For the text-containing cell, return its midpoint in [X, Y] coordinate format. 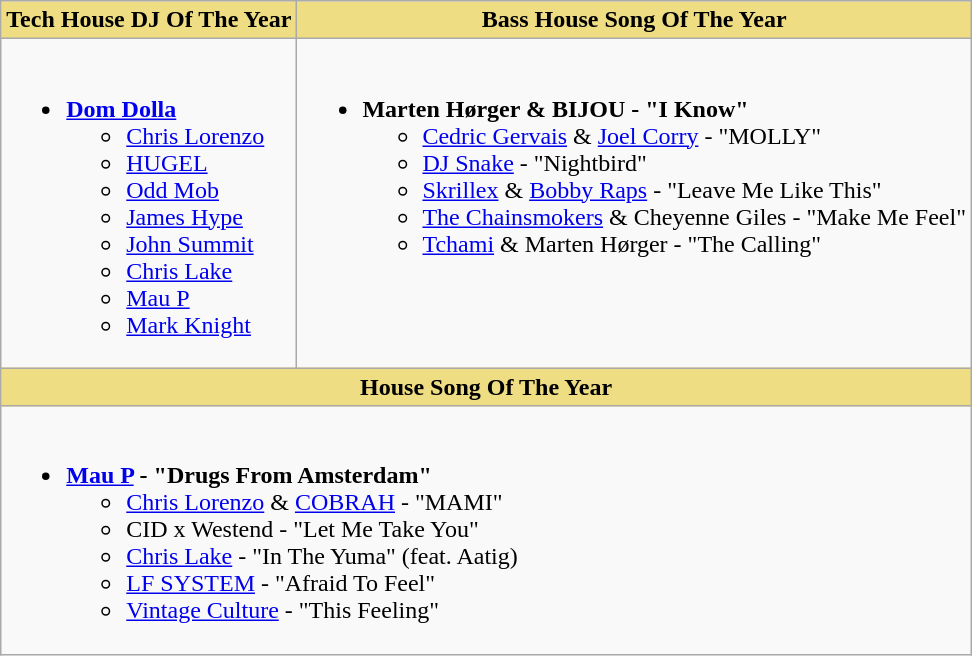
House Song Of The Year [486, 387]
Dom DollaChris LorenzoHUGELOdd MobJames HypeJohn SummitChris LakeMau PMark Knight [149, 204]
Tech House DJ Of The Year [149, 20]
Bass House Song Of The Year [634, 20]
